Pinpoint the cell where the given text exists, returning its (x, y) midpoint coordinate. 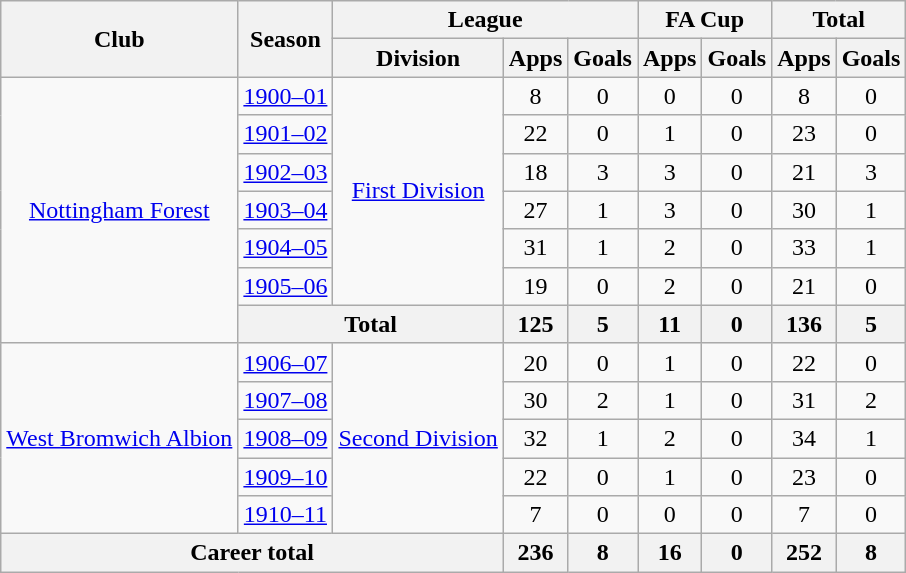
32 (535, 438)
136 (804, 324)
1901–02 (286, 134)
18 (535, 172)
27 (535, 210)
19 (535, 286)
FA Cup (705, 20)
Division (418, 58)
1900–01 (286, 96)
Club (120, 39)
1907–08 (286, 400)
1904–05 (286, 248)
1910–11 (286, 515)
1903–04 (286, 210)
1902–03 (286, 172)
West Bromwich Albion (120, 438)
First Division (418, 191)
Nottingham Forest (120, 210)
Career total (252, 553)
34 (804, 438)
236 (535, 553)
1905–06 (286, 286)
1908–09 (286, 438)
League (486, 20)
16 (670, 553)
33 (804, 248)
Second Division (418, 438)
1909–10 (286, 477)
Season (286, 39)
11 (670, 324)
20 (535, 362)
125 (535, 324)
1906–07 (286, 362)
252 (804, 553)
